For the text-containing cell, return its midpoint in (X, Y) coordinate format. 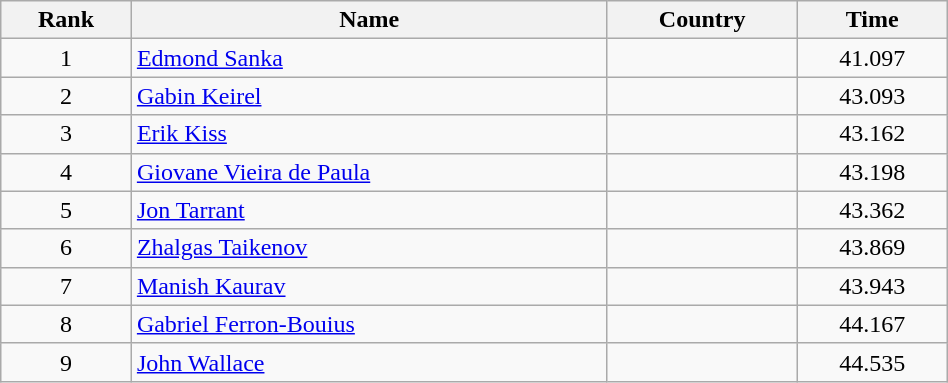
Country (702, 20)
43.362 (872, 210)
43.943 (872, 286)
8 (66, 324)
1 (66, 58)
Rank (66, 20)
3 (66, 134)
Erik Kiss (369, 134)
Gabin Keirel (369, 96)
4 (66, 172)
Edmond Sanka (369, 58)
Giovane Vieira de Paula (369, 172)
2 (66, 96)
Manish Kaurav (369, 286)
5 (66, 210)
Jon Tarrant (369, 210)
41.097 (872, 58)
Name (369, 20)
43.162 (872, 134)
Zhalgas Taikenov (369, 248)
43.198 (872, 172)
9 (66, 362)
Gabriel Ferron-Bouius (369, 324)
44.167 (872, 324)
Time (872, 20)
6 (66, 248)
43.869 (872, 248)
John Wallace (369, 362)
7 (66, 286)
43.093 (872, 96)
44.535 (872, 362)
